Scan for the cell matching the given text and deliver its [x, y] coordinate at center. 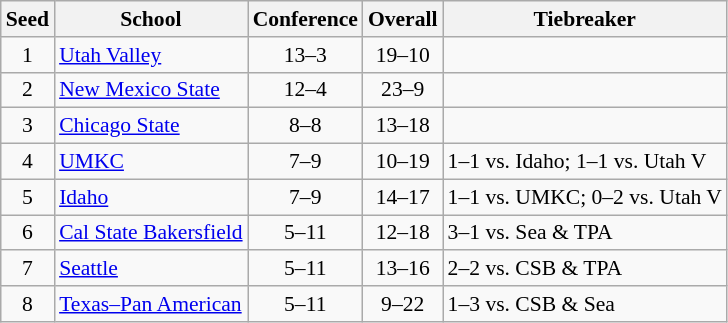
9–22 [403, 304]
1–1 vs. Idaho; 1–1 vs. Utah V [585, 162]
Tiebreaker [585, 19]
Idaho [151, 197]
1–1 vs. UMKC; 0–2 vs. Utah V [585, 197]
1–3 vs. CSB & Sea [585, 304]
19–10 [403, 55]
UMKC [151, 162]
13–18 [403, 126]
14–17 [403, 197]
8–8 [306, 126]
Utah Valley [151, 55]
13–3 [306, 55]
23–9 [403, 90]
Seattle [151, 269]
5 [28, 197]
3 [28, 126]
New Mexico State [151, 90]
10–19 [403, 162]
2 [28, 90]
8 [28, 304]
Overall [403, 19]
1 [28, 55]
13–16 [403, 269]
3–1 vs. Sea & TPA [585, 233]
4 [28, 162]
2–2 vs. CSB & TPA [585, 269]
Cal State Bakersfield [151, 233]
Conference [306, 19]
12–4 [306, 90]
School [151, 19]
Seed [28, 19]
Texas–Pan American [151, 304]
Chicago State [151, 126]
7 [28, 269]
12–18 [403, 233]
6 [28, 233]
